Output the (X, Y) coordinate of the center of the cell containing the given text.  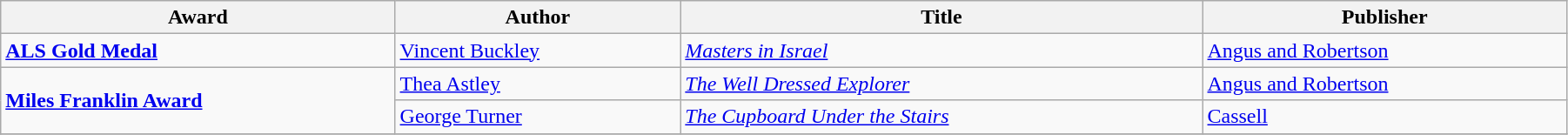
The Cupboard Under the Stairs (941, 117)
Author (538, 17)
Masters in Israel (941, 51)
Vincent Buckley (538, 51)
ALS Gold Medal (198, 51)
Miles Franklin Award (198, 100)
Publisher (1384, 17)
George Turner (538, 117)
Award (198, 17)
Title (941, 17)
Cassell (1384, 117)
Thea Astley (538, 84)
The Well Dressed Explorer (941, 84)
